Search for the cell housing the specified text and yield its [x, y] center coordinate. 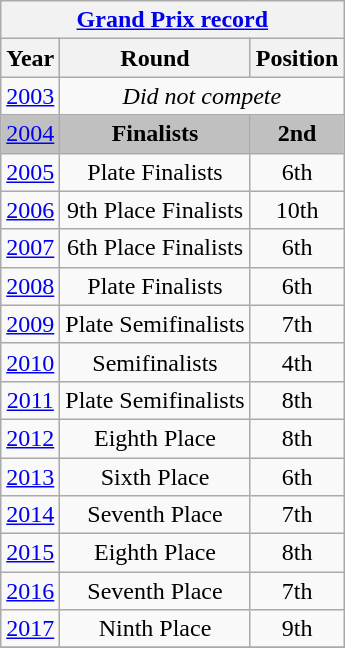
2017 [30, 629]
2007 [30, 248]
2014 [30, 515]
2009 [30, 324]
Year [30, 58]
6th Place Finalists [155, 248]
2015 [30, 553]
4th [297, 362]
2006 [30, 210]
2nd [297, 134]
10th [297, 210]
2008 [30, 286]
Finalists [155, 134]
2005 [30, 172]
Ninth Place [155, 629]
2010 [30, 362]
Did not compete [202, 96]
9th Place Finalists [155, 210]
Sixth Place [155, 477]
2003 [30, 96]
Semifinalists [155, 362]
2004 [30, 134]
Round [155, 58]
2013 [30, 477]
Grand Prix record [172, 20]
2012 [30, 438]
Position [297, 58]
2016 [30, 591]
9th [297, 629]
2011 [30, 400]
